Provide the (x, y) coordinate of the cell's center where the given text is located.  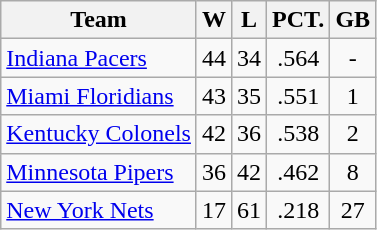
.538 (298, 134)
1 (353, 96)
34 (250, 58)
2 (353, 134)
Miami Floridians (99, 96)
61 (250, 210)
43 (214, 96)
44 (214, 58)
Indiana Pacers (99, 58)
PCT. (298, 20)
Kentucky Colonels (99, 134)
.218 (298, 210)
17 (214, 210)
GB (353, 20)
W (214, 20)
Minnesota Pipers (99, 172)
.551 (298, 96)
Team (99, 20)
.462 (298, 172)
35 (250, 96)
- (353, 58)
27 (353, 210)
L (250, 20)
.564 (298, 58)
New York Nets (99, 210)
8 (353, 172)
